Determine the [X, Y] coordinate at the center of the cell enclosing the given text.  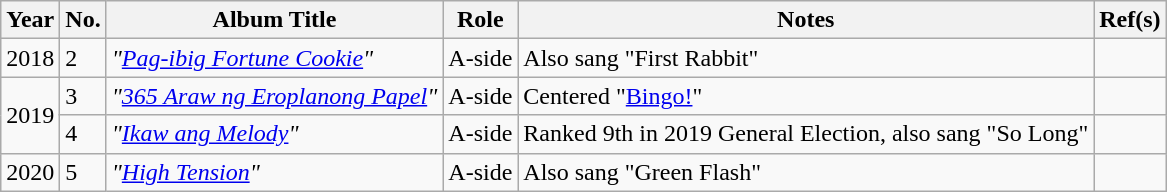
5 [83, 172]
2020 [30, 172]
Ref(s) [1130, 20]
2018 [30, 58]
2019 [30, 115]
Notes [806, 20]
3 [83, 96]
Also sang "First Rabbit" [806, 58]
2 [83, 58]
Album Title [274, 20]
"365 Araw ng Eroplanong Papel" [274, 96]
4 [83, 134]
Ranked 9th in 2019 General Election, also sang "So Long" [806, 134]
Centered "Bingo!" [806, 96]
"Ikaw ang Melody" [274, 134]
"Pag-ibig Fortune Cookie" [274, 58]
Also sang "Green Flash" [806, 172]
Role [480, 20]
No. [83, 20]
"High Tension" [274, 172]
Year [30, 20]
